Output the (X, Y) coordinate of the center of the cell containing the given text.  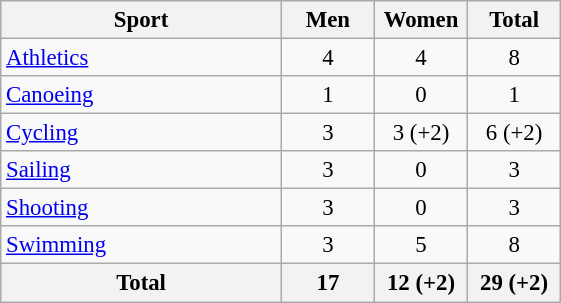
29 (+2) (514, 283)
5 (420, 245)
Sport (142, 20)
Athletics (142, 58)
Cycling (142, 133)
3 (+2) (420, 133)
Swimming (142, 245)
Sailing (142, 170)
Men (328, 20)
12 (+2) (420, 283)
6 (+2) (514, 133)
17 (328, 283)
Shooting (142, 208)
Canoeing (142, 95)
Women (420, 20)
